Return the (X, Y) coordinate for the center point of the cell that contains the specified text.  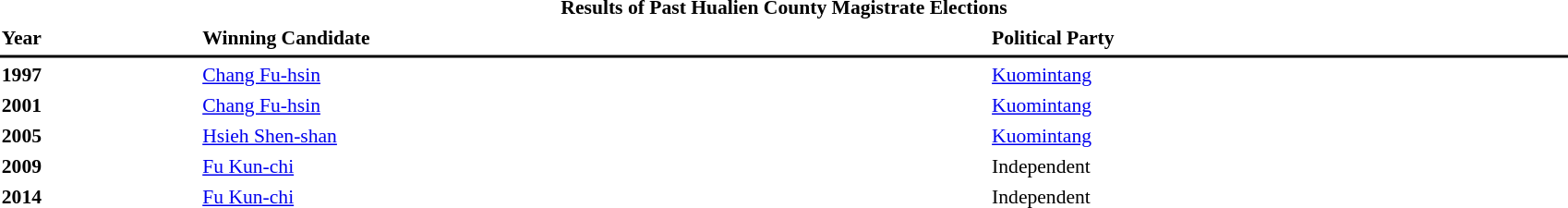
Political Party (1280, 38)
Winning Candidate (594, 38)
1997 (98, 75)
Independent (1280, 166)
Year (98, 38)
2005 (98, 136)
Hsieh Shen-shan (594, 136)
2009 (98, 166)
2001 (98, 105)
Fu Kun-chi (594, 166)
